For the text-containing cell, return its midpoint in [X, Y] coordinate format. 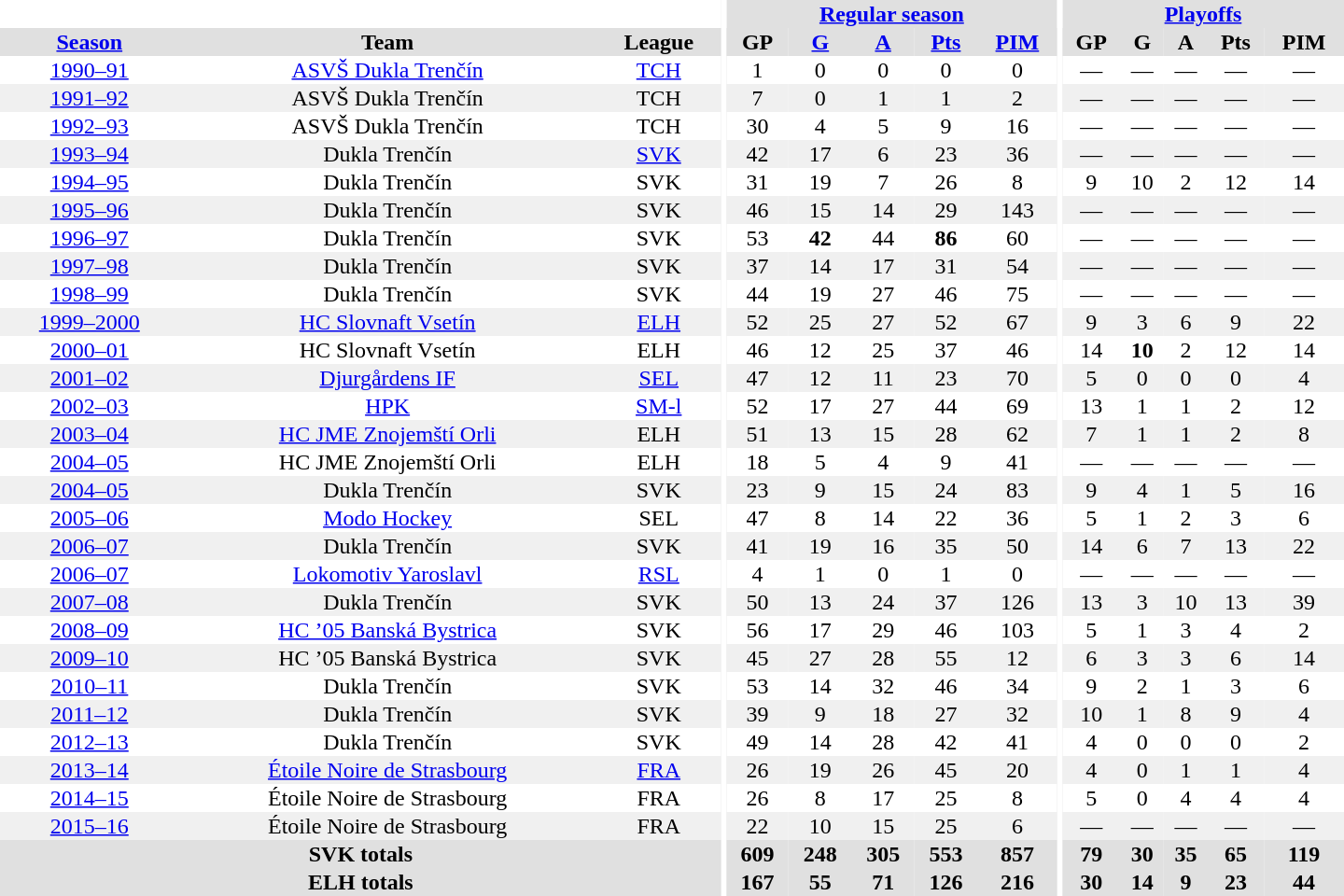
2003–04 [90, 434]
2013–14 [90, 770]
609 [758, 854]
11 [883, 378]
83 [1017, 490]
70 [1017, 378]
857 [1017, 854]
1999–2000 [90, 322]
HPK [388, 406]
Lokomotiv Yaroslavl [388, 574]
1994–95 [90, 182]
56 [758, 630]
Modo Hockey [388, 518]
2010–11 [90, 686]
79 [1092, 854]
Team [388, 42]
34 [1017, 686]
1997–98 [90, 266]
1993–94 [90, 154]
20 [1017, 770]
54 [1017, 266]
2007–08 [90, 602]
2014–15 [90, 798]
2000–01 [90, 350]
119 [1304, 854]
2012–13 [90, 742]
167 [758, 882]
2011–12 [90, 714]
553 [946, 854]
1990–91 [90, 70]
143 [1017, 210]
49 [758, 742]
ELH totals [360, 882]
Regular season [892, 14]
71 [883, 882]
2008–09 [90, 630]
2009–10 [90, 658]
RSL [659, 574]
1991–92 [90, 98]
86 [946, 238]
1996–97 [90, 238]
65 [1236, 854]
2005–06 [90, 518]
2001–02 [90, 378]
216 [1017, 882]
51 [758, 434]
2002–03 [90, 406]
1998–99 [90, 294]
67 [1017, 322]
248 [819, 854]
Season [90, 42]
60 [1017, 238]
305 [883, 854]
103 [1017, 630]
SVK totals [360, 854]
75 [1017, 294]
1992–93 [90, 126]
62 [1017, 434]
SM-l [659, 406]
Playoffs [1203, 14]
Djurgårdens IF [388, 378]
2015–16 [90, 826]
69 [1017, 406]
League [659, 42]
1995–96 [90, 210]
